Output the [X, Y] coordinate of the center of the cell containing the given text.  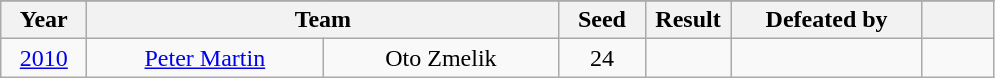
Team [323, 20]
Year [44, 20]
Defeated by [826, 20]
2010 [44, 58]
Oto Zmelik [441, 58]
24 [602, 58]
Result [688, 20]
Peter Martin [205, 58]
Seed [602, 20]
